Find where the given text appears and provide that cell's center as [x, y] coordinate. 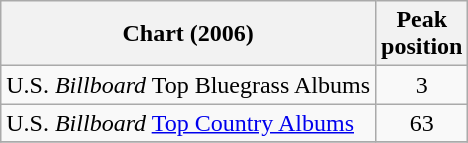
U.S. Billboard Top Bluegrass Albums [188, 85]
Peakposition [422, 34]
Chart (2006) [188, 34]
U.S. Billboard Top Country Albums [188, 123]
63 [422, 123]
3 [422, 85]
